Provide the (X, Y) coordinate of the cell's center where the given text is located.  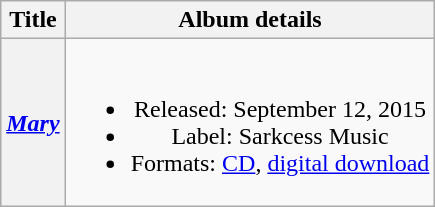
Album details (250, 20)
Mary (33, 122)
Title (33, 20)
Released: September 12, 2015Label: Sarkcess MusicFormats: CD, digital download (250, 122)
